Return (X, Y) of the center of cell containing provided text 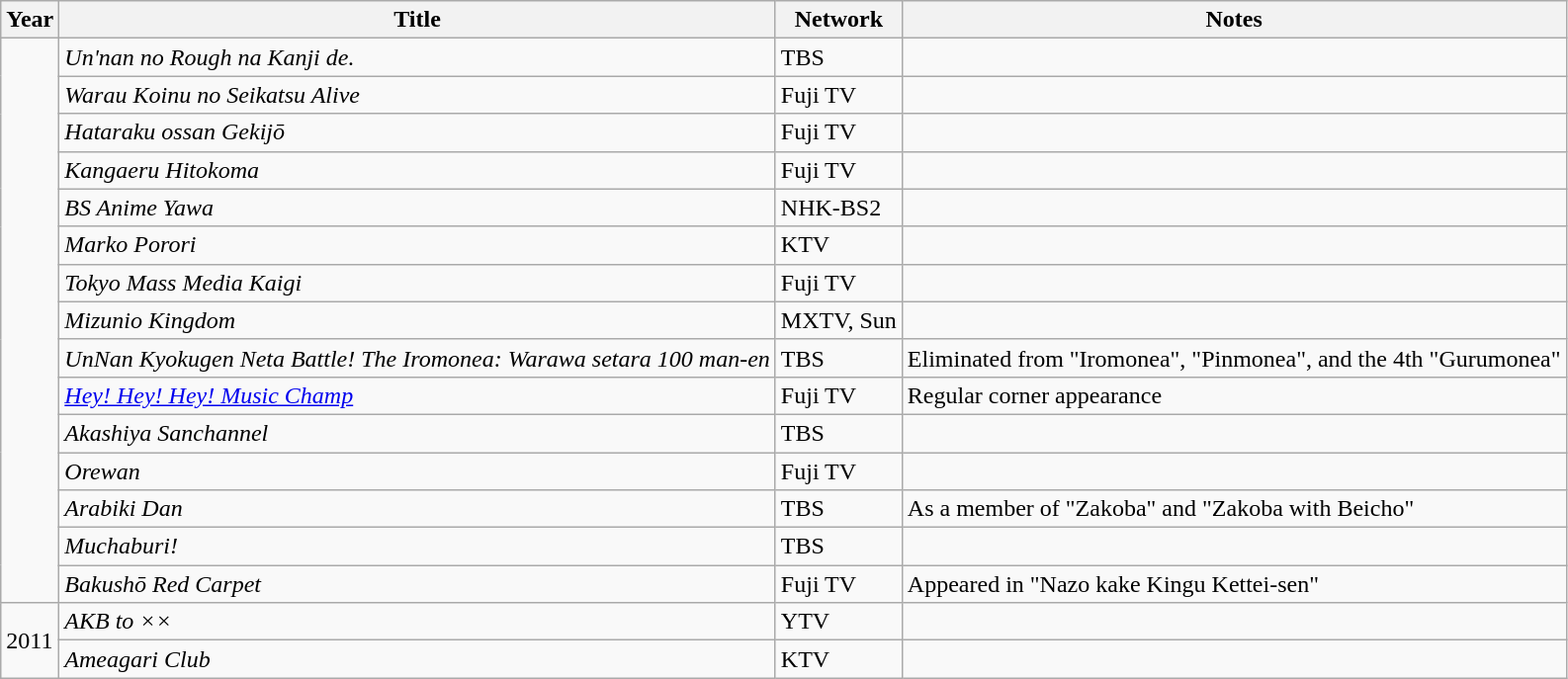
2011 (30, 640)
Regular corner appearance (1234, 395)
Akashiya Sanchannel (417, 433)
Ameagari Club (417, 659)
Year (30, 20)
Marko Porori (417, 245)
Title (417, 20)
Tokyo Mass Media Kaigi (417, 283)
Warau Koinu no Seikatsu Alive (417, 95)
Orewan (417, 471)
Muchaburi! (417, 547)
Notes (1234, 20)
Eliminated from "Iromonea", "Pinmonea", and the 4th "Gurumonea" (1234, 358)
Arabiki Dan (417, 509)
MXTV, Sun (838, 320)
UnNan Kyokugen Neta Battle! The Iromonea: Warawa setara 100 man-en (417, 358)
BS Anime Yawa (417, 208)
AKB to ×× (417, 622)
Network (838, 20)
Un'nan no Rough na Kanji de. (417, 57)
Hey! Hey! Hey! Music Champ (417, 395)
Bakushō Red Carpet (417, 584)
Mizunio Kingdom (417, 320)
YTV (838, 622)
Appeared in "Nazo kake Kingu Kettei-sen" (1234, 584)
Kangaeru Hitokoma (417, 170)
As a member of "Zakoba" and "Zakoba with Beicho" (1234, 509)
NHK-BS2 (838, 208)
Hataraku ossan Gekijō (417, 132)
